Extract the [X, Y] coordinate from the center of the cell holding the provided text.  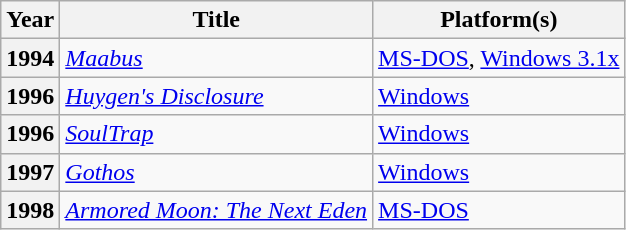
MS-DOS, Windows 3.1x [499, 58]
1997 [30, 172]
SoulTrap [216, 134]
1998 [30, 210]
Gothos [216, 172]
Armored Moon: The Next Eden [216, 210]
Platform(s) [499, 20]
1994 [30, 58]
Maabus [216, 58]
Huygen's Disclosure [216, 96]
Year [30, 20]
MS-DOS [499, 210]
Title [216, 20]
